Extract the (x, y) coordinate from the center of the cell holding the provided text.  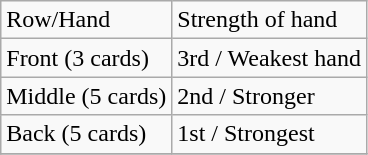
2nd / Stronger (270, 96)
Front (3 cards) (86, 58)
Row/Hand (86, 20)
Strength of hand (270, 20)
3rd / Weakest hand (270, 58)
Middle (5 cards) (86, 96)
1st / Strongest (270, 134)
Back (5 cards) (86, 134)
